Find where the given text appears and provide that cell's center as [x, y] coordinate. 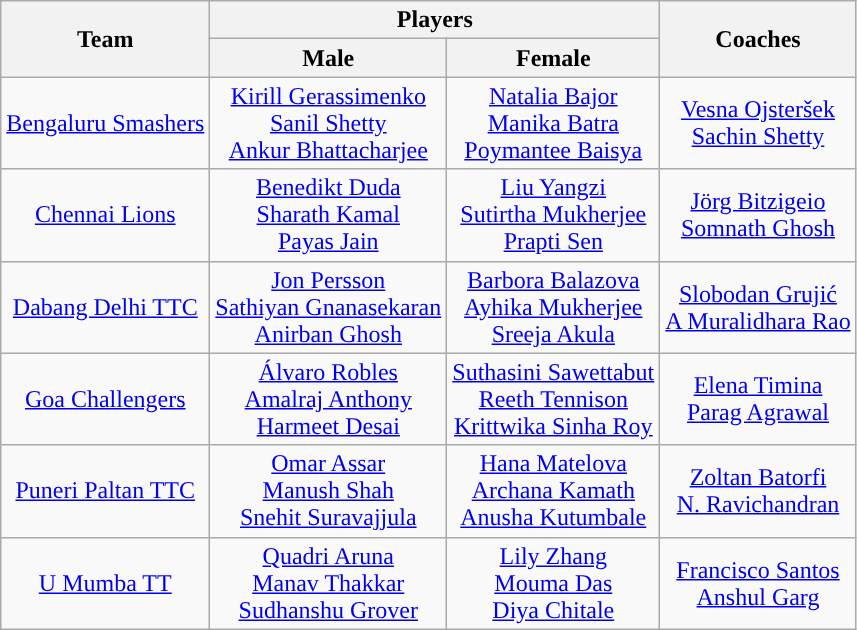
Hana Matelova Archana Kamath Anusha Kutumbale [554, 491]
Kirill Gerassimenko Sanil Shetty Ankur Bhattacharjee [328, 123]
Lily Zhang Mouma Das Diya Chitale [554, 583]
Dabang Delhi TTC [106, 307]
Goa Challengers [106, 399]
Team [106, 39]
Coaches [758, 39]
Zoltan Batorfi N. Ravichandran [758, 491]
Benedikt Duda Sharath Kamal Payas Jain [328, 215]
Suthasini Sawettabut Reeth Tennison Krittwika Sinha Roy [554, 399]
Bengaluru Smashers [106, 123]
U Mumba TT [106, 583]
Barbora Balazova Ayhika Mukherjee Sreeja Akula [554, 307]
Francisco Santos Anshul Garg [758, 583]
Jon Persson Sathiyan Gnanasekaran Anirban Ghosh [328, 307]
Male [328, 58]
Female [554, 58]
Álvaro Robles Amalraj Anthony Harmeet Desai [328, 399]
Vesna Ojsteršek Sachin Shetty [758, 123]
Puneri Paltan TTC [106, 491]
Natalia Bajor Manika Batra Poymantee Baisya [554, 123]
Players [435, 20]
Omar Assar Manush Shah Snehit Suravajjula [328, 491]
Slobodan Grujić A Muralidhara Rao [758, 307]
Chennai Lions [106, 215]
Elena Timina Parag Agrawal [758, 399]
Jörg Bitzigeio Somnath Ghosh [758, 215]
Quadri Aruna Manav Thakkar Sudhanshu Grover [328, 583]
Liu Yangzi Sutirtha Mukherjee Prapti Sen [554, 215]
